Return (x, y) of the center of cell containing provided text 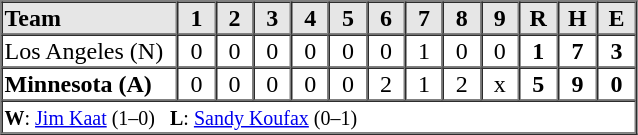
E (616, 18)
Team (90, 18)
Los Angeles (N) (90, 50)
6 (386, 18)
x (500, 84)
H (578, 18)
W: Jim Kaat (1–0) L: Sandy Koufax (0–1) (319, 116)
8 (462, 18)
R (538, 18)
4 (310, 18)
Minnesota (A) (90, 84)
